Search for the cell housing the specified text and yield its [x, y] center coordinate. 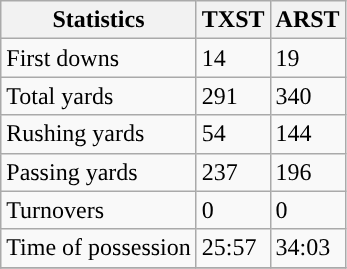
Turnovers [99, 210]
Total yards [99, 96]
196 [308, 172]
ARST [308, 20]
Statistics [99, 20]
TXST [233, 20]
14 [233, 58]
340 [308, 96]
Rushing yards [99, 134]
54 [233, 134]
Time of possession [99, 248]
First downs [99, 58]
19 [308, 58]
Passing yards [99, 172]
34:03 [308, 248]
25:57 [233, 248]
237 [233, 172]
291 [233, 96]
144 [308, 134]
